Find where the given text appears and provide that cell's center as (X, Y) coordinate. 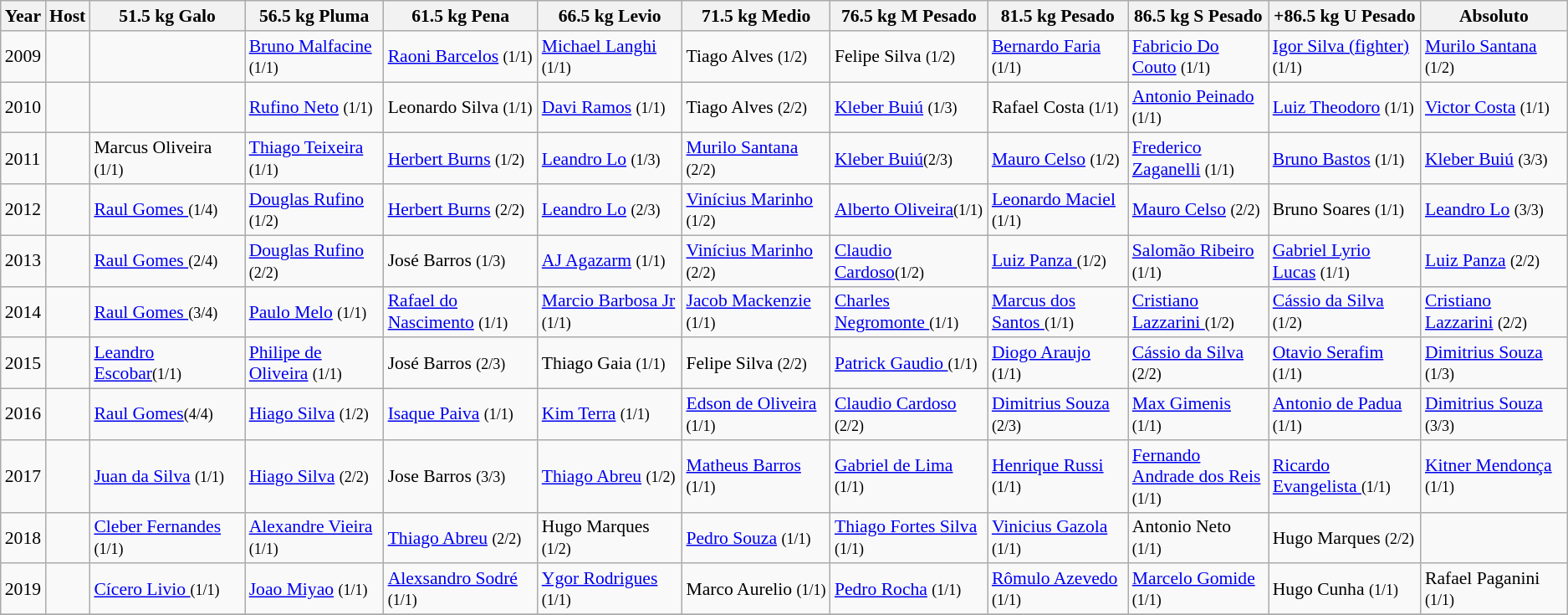
Tiago Alves (2/2) (756, 107)
Gabriel de Lima (1/1) (909, 477)
86.5 kg S Pesado (1198, 16)
Kim Terra (1/1) (610, 415)
Rômulo Azevedo (1/1) (1058, 589)
Cristiano Lazzarini (2/2) (1494, 311)
Max Gimenis (1/1) (1198, 415)
2017 (23, 477)
Ricardo Evangelista (1/1) (1345, 477)
2016 (23, 415)
2012 (23, 209)
Gabriel Lyrio Lucas (1/1) (1345, 261)
2009 (23, 57)
76.5 kg M Pesado (909, 16)
Mauro Celso (1/2) (1058, 159)
2014 (23, 311)
Year (23, 16)
Bruno Malfacine (1/1) (314, 57)
Hugo Marques (2/2) (1345, 537)
2011 (23, 159)
Otavio Serafim (1/1) (1345, 363)
Thiago Abreu (1/2) (610, 477)
Alexandre Vieira (1/1) (314, 537)
Patrick Gaudio (1/1) (909, 363)
Murilo Santana (1/2) (1494, 57)
Fernando Andrade dos Reis (1/1) (1198, 477)
Alberto Oliveira(1/1) (909, 209)
Douglas Rufino (2/2) (314, 261)
Matheus Barros (1/1) (756, 477)
Marcio Barbosa Jr (1/1) (610, 311)
Jacob Mackenzie (1/1) (756, 311)
Rufino Neto (1/1) (314, 107)
Felipe Silva (2/2) (756, 363)
Murilo Santana (2/2) (756, 159)
Hiago Silva (1/2) (314, 415)
Isaque Paiva (1/1) (461, 415)
Raoni Barcelos (1/1) (461, 57)
Ygor Rodrigues (1/1) (610, 589)
66.5 kg Levio (610, 16)
Frederico Zaganelli (1/1) (1198, 159)
Charles Negromonte (1/1) (909, 311)
Herbert Burns (1/2) (461, 159)
Leandro Lo (2/3) (610, 209)
Thiago Teixeira (1/1) (314, 159)
Mauro Celso (2/2) (1198, 209)
Hugo Cunha (1/1) (1345, 589)
Marcelo Gomide (1/1) (1198, 589)
Vinícius Marinho (2/2) (756, 261)
Salomão Ribeiro (1/1) (1198, 261)
José Barros (1/3) (461, 261)
2019 (23, 589)
Antonio Peinado (1/1) (1198, 107)
Herbert Burns (2/2) (461, 209)
Leandro Escobar(1/1) (167, 363)
61.5 kg Pena (461, 16)
Edson de Oliveira (1/1) (756, 415)
51.5 kg Galo (167, 16)
2015 (23, 363)
56.5 kg Pluma (314, 16)
Cássio da Silva (2/2) (1198, 363)
Rafael Costa (1/1) (1058, 107)
Diogo Araujo (1/1) (1058, 363)
Raul Gomes (2/4) (167, 261)
Cícero Livio (1/1) (167, 589)
Tiago Alves (1/2) (756, 57)
Philipe de Oliveira (1/1) (314, 363)
Marco Aurelio (1/1) (756, 589)
Marcus dos Santos (1/1) (1058, 311)
Rafael do Nascimento (1/1) (461, 311)
Leonardo Silva (1/1) (461, 107)
Alexsandro Sodré (1/1) (461, 589)
José Barros (2/3) (461, 363)
Claudio Cardoso(1/2) (909, 261)
Kleber Buiú(2/3) (909, 159)
Marcus Oliveira (1/1) (167, 159)
Bruno Bastos (1/1) (1345, 159)
Raul Gomes (1/4) (167, 209)
Antonio de Padua (1/1) (1345, 415)
2018 (23, 537)
AJ Agazarm (1/1) (610, 261)
Cássio da Silva (1/2) (1345, 311)
Leandro Lo (3/3) (1494, 209)
Felipe Silva (1/2) (909, 57)
Dimitrius Souza (3/3) (1494, 415)
Dimitrius Souza (2/3) (1058, 415)
+86.5 kg U Pesado (1345, 16)
Juan da Silva (1/1) (167, 477)
Cristiano Lazzarini (1/2) (1198, 311)
Kitner Mendonça (1/1) (1494, 477)
Luiz Theodoro (1/1) (1345, 107)
Antonio Neto (1/1) (1198, 537)
Paulo Melo (1/1) (314, 311)
Hiago Silva (2/2) (314, 477)
Bernardo Faria (1/1) (1058, 57)
Victor Costa (1/1) (1494, 107)
Hugo Marques (1/2) (610, 537)
Vinicius Gazola (1/1) (1058, 537)
Joao Miyao (1/1) (314, 589)
Pedro Souza (1/1) (756, 537)
Henrique Russi (1/1) (1058, 477)
Kleber Buiú (1/3) (909, 107)
Thiago Gaia (1/1) (610, 363)
Absoluto (1494, 16)
Leandro Lo (1/3) (610, 159)
Thiago Abreu (2/2) (461, 537)
Raul Gomes (3/4) (167, 311)
Jose Barros (3/3) (461, 477)
Luiz Panza (1/2) (1058, 261)
2013 (23, 261)
Host (67, 16)
Leonardo Maciel (1/1) (1058, 209)
Claudio Cardoso (2/2) (909, 415)
Cleber Fernandes (1/1) (167, 537)
Igor Silva (fighter) (1/1) (1345, 57)
71.5 kg Medio (756, 16)
Fabricio Do Couto (1/1) (1198, 57)
Bruno Soares (1/1) (1345, 209)
81.5 kg Pesado (1058, 16)
Luiz Panza (2/2) (1494, 261)
Kleber Buiú (3/3) (1494, 159)
Pedro Rocha (1/1) (909, 589)
Raul Gomes(4/4) (167, 415)
Douglas Rufino (1/2) (314, 209)
2010 (23, 107)
Thiago Fortes Silva (1/1) (909, 537)
Vinícius Marinho (1/2) (756, 209)
Dimitrius Souza (1/3) (1494, 363)
Rafael Paganini (1/1) (1494, 589)
Michael Langhi (1/1) (610, 57)
Davi Ramos (1/1) (610, 107)
